Return (x, y) of the center of cell containing provided text 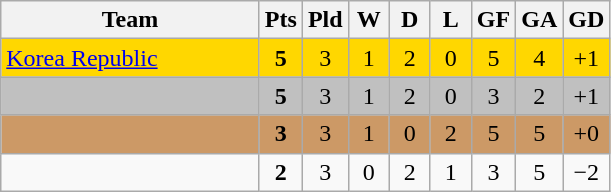
Pts (280, 20)
Team (130, 20)
4 (540, 58)
L (450, 20)
Korea Republic (130, 58)
GA (540, 20)
+0 (586, 134)
GF (493, 20)
−2 (586, 172)
D (410, 20)
W (368, 20)
GD (586, 20)
Pld (325, 20)
